Return [X, Y] of the center of cell containing provided text 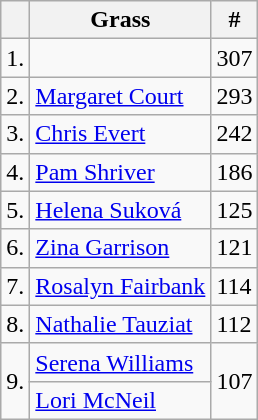
8. [16, 324]
Margaret Court [120, 96]
2. [16, 96]
186 [234, 172]
9. [16, 381]
1. [16, 58]
5. [16, 210]
Pam Shriver [120, 172]
3. [16, 134]
107 [234, 381]
Helena Suková [120, 210]
125 [234, 210]
Nathalie Tauziat [120, 324]
112 [234, 324]
242 [234, 134]
307 [234, 58]
121 [234, 248]
6. [16, 248]
293 [234, 96]
Zina Garrison [120, 248]
Grass [120, 20]
Rosalyn Fairbank [120, 286]
Serena Williams [120, 362]
4. [16, 172]
7. [16, 286]
# [234, 20]
Lori McNeil [120, 400]
114 [234, 286]
Chris Evert [120, 134]
